From the cell containing the given text, extract its center point as [X, Y] coordinate. 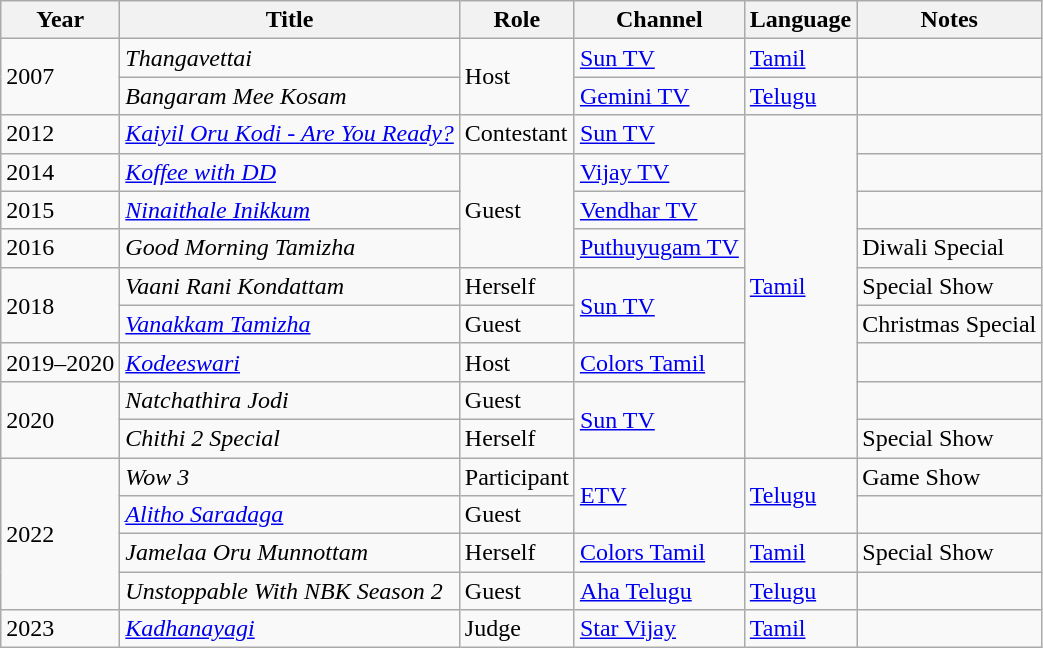
2020 [60, 419]
Game Show [950, 477]
Puthuyugam TV [659, 248]
Vanakkam Tamizha [290, 324]
Contestant [516, 134]
Vaani Rani Kondattam [290, 286]
Wow 3 [290, 477]
Role [516, 20]
Ninaithale Inikkum [290, 210]
2014 [60, 172]
Christmas Special [950, 324]
Notes [950, 20]
Kaiyil Oru Kodi - Are You Ready? [290, 134]
Diwali Special [950, 248]
Natchathira Jodi [290, 400]
2023 [60, 629]
Vendhar TV [659, 210]
Unstoppable With NBK Season 2 [290, 591]
2022 [60, 534]
Kadhanayagi [290, 629]
Good Morning Tamizha [290, 248]
2007 [60, 77]
2012 [60, 134]
Channel [659, 20]
Participant [516, 477]
Chithi 2 Special [290, 438]
Jamelaa Oru Munnottam [290, 553]
Gemini TV [659, 96]
Language [800, 20]
Koffee with DD [290, 172]
Thangavettai [290, 58]
Title [290, 20]
2016 [60, 248]
Star Vijay [659, 629]
Alitho Saradaga [290, 515]
Bangaram Mee Kosam [290, 96]
Aha Telugu [659, 591]
2015 [60, 210]
Judge [516, 629]
ETV [659, 496]
2018 [60, 305]
Kodeeswari [290, 362]
Vijay TV [659, 172]
Year [60, 20]
2019–2020 [60, 362]
